Detect which cell encompasses the target text, then output its (x, y) center coordinate. 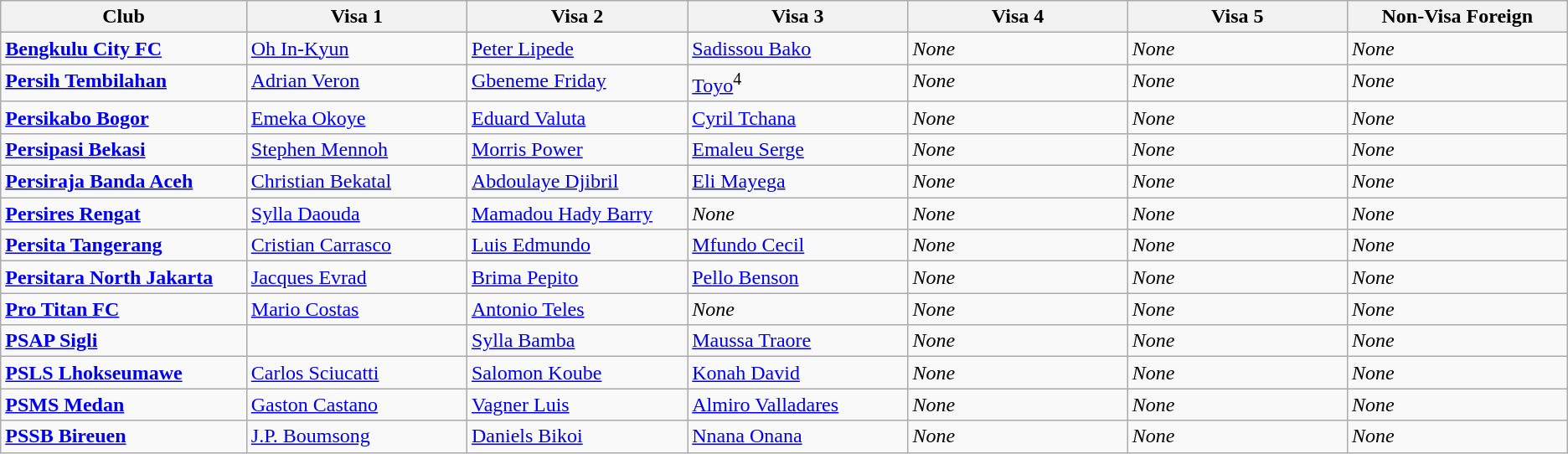
Sadissou Bako (797, 49)
Jacques Evrad (357, 277)
PSSB Bireuen (124, 436)
PSAP Sigli (124, 341)
Christian Bekatal (357, 182)
Bengkulu City FC (124, 49)
Pro Titan FC (124, 309)
Eli Mayega (797, 182)
Persita Tangerang (124, 245)
Maussa Traore (797, 341)
Adrian Veron (357, 84)
Pello Benson (797, 277)
Toyo4 (797, 84)
Persires Rengat (124, 214)
Visa 2 (576, 17)
Stephen Mennoh (357, 149)
Emaleu Serge (797, 149)
Persitara North Jakarta (124, 277)
Nnana Onana (797, 436)
Mario Costas (357, 309)
Daniels Bikoi (576, 436)
PSMS Medan (124, 405)
Visa 3 (797, 17)
Brima Pepito (576, 277)
Almiro Valladares (797, 405)
Persipasi Bekasi (124, 149)
Cyril Tchana (797, 117)
Gbeneme Friday (576, 84)
Antonio Teles (576, 309)
Visa 4 (1018, 17)
Sylla Bamba (576, 341)
Carlos Sciucatti (357, 373)
Emeka Okoye (357, 117)
Sylla Daouda (357, 214)
Salomon Koube (576, 373)
Visa 1 (357, 17)
Mfundo Cecil (797, 245)
Konah David (797, 373)
Persih Tembilahan (124, 84)
Club (124, 17)
J.P. Boumsong (357, 436)
PSLS Lhokseumawe (124, 373)
Persikabo Bogor (124, 117)
Non-Visa Foreign (1457, 17)
Abdoulaye Djibril (576, 182)
Morris Power (576, 149)
Visa 5 (1237, 17)
Mamadou Hady Barry (576, 214)
Peter Lipede (576, 49)
Cristian Carrasco (357, 245)
Oh In-Kyun (357, 49)
Persiraja Banda Aceh (124, 182)
Gaston Castano (357, 405)
Vagner Luis (576, 405)
Eduard Valuta (576, 117)
Luis Edmundo (576, 245)
